Detect which cell encompasses the target text, then output its [x, y] center coordinate. 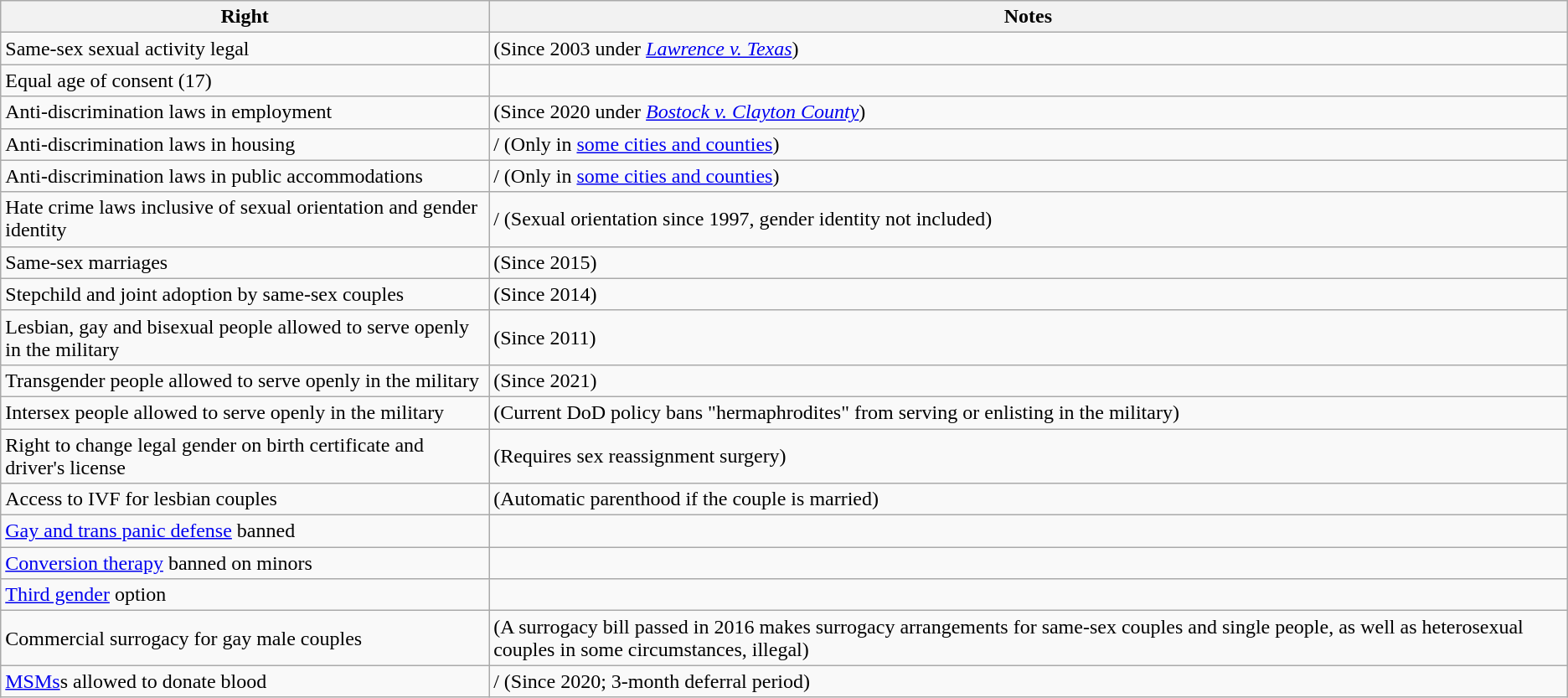
Anti-discrimination laws in public accommodations [245, 176]
/ (Sexual orientation since 1997, gender identity not included) [1029, 220]
(Since 2003 under Lawrence v. Texas) [1029, 49]
(Automatic parenthood if the couple is married) [1029, 499]
Intersex people allowed to serve openly in the military [245, 412]
Equal age of consent (17) [245, 80]
MSMss allowed to donate blood [245, 681]
(Since 2011) [1029, 337]
Same-sex sexual activity legal [245, 49]
(Current DoD policy bans "hermaphrodites" from serving or enlisting in the military) [1029, 412]
Anti-discrimination laws in housing [245, 144]
Lesbian, gay and bisexual people allowed to serve openly in the military [245, 337]
Same-sex marriages [245, 262]
(Since 2015) [1029, 262]
Access to IVF for lesbian couples [245, 499]
Conversion therapy banned on minors [245, 563]
Stepchild and joint adoption by same-sex couples [245, 294]
Right to change legal gender on birth certificate and driver's license [245, 456]
/ (Since 2020; 3-month deferral period) [1029, 681]
(Since 2020 under Bostock v. Clayton County) [1029, 112]
Commercial surrogacy for gay male couples [245, 639]
(Since 2021) [1029, 380]
(Since 2014) [1029, 294]
Third gender option [245, 595]
Anti-discrimination laws in employment [245, 112]
Hate crime laws inclusive of sexual orientation and gender identity [245, 220]
Gay and trans panic defense banned [245, 531]
Transgender people allowed to serve openly in the military [245, 380]
(Requires sex reassignment surgery) [1029, 456]
Notes [1029, 17]
Right [245, 17]
